Find where the given text appears and provide that cell's center as [x, y] coordinate. 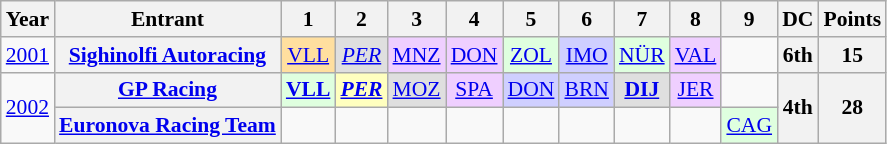
Points [852, 19]
8 [696, 19]
MNZ [417, 55]
2002 [28, 108]
VAL [696, 55]
Entrant [168, 19]
9 [749, 19]
DC [798, 19]
6 [586, 19]
7 [642, 19]
Sighinolfi Autoracing [168, 55]
SPA [474, 90]
4 [474, 19]
6th [798, 55]
5 [532, 19]
2001 [28, 55]
28 [852, 108]
Euronova Racing Team [168, 126]
DIJ [642, 90]
NÜR [642, 55]
4th [798, 108]
CAG [749, 126]
IMO [586, 55]
MOZ [417, 90]
1 [308, 19]
3 [417, 19]
GP Racing [168, 90]
2 [361, 19]
15 [852, 55]
ZOL [532, 55]
JER [696, 90]
BRN [586, 90]
Year [28, 19]
